Provide the [x, y] coordinate of the cell's center where the given text is located.  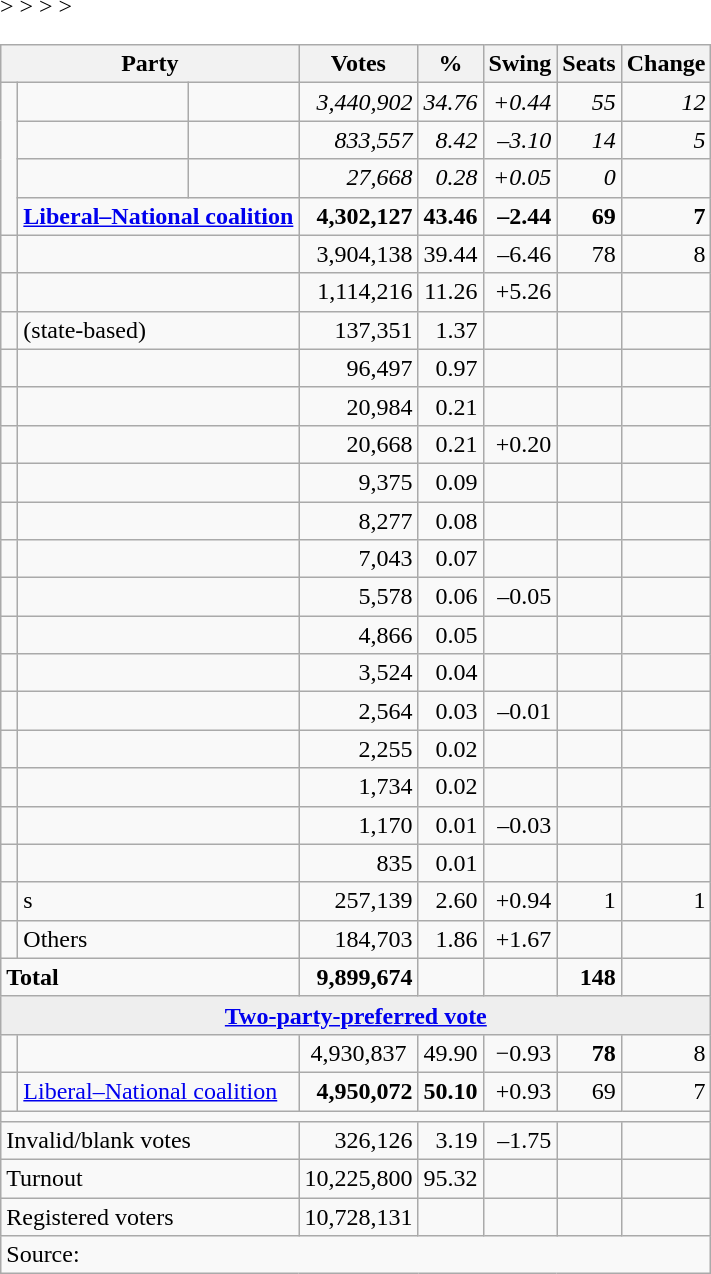
Registered voters [150, 1217]
3,904,138 [358, 254]
+0.44 [520, 102]
–1.75 [520, 1141]
3.19 [450, 1141]
49.90 [450, 1053]
137,351 [358, 330]
4,950,072 [358, 1091]
39.44 [450, 254]
–0.03 [520, 825]
1.86 [450, 939]
5,578 [358, 597]
–0.01 [520, 711]
0.07 [450, 559]
34.76 [450, 102]
184,703 [358, 939]
20,984 [358, 406]
–2.44 [520, 216]
s [158, 901]
9,899,674 [358, 977]
833,557 [358, 140]
43.46 [450, 216]
2,255 [358, 749]
Others [158, 939]
10,225,800 [358, 1179]
Total [150, 977]
0.06 [450, 597]
Seats [589, 64]
0.09 [450, 482]
96,497 [358, 368]
1.37 [450, 330]
1,734 [358, 787]
+5.26 [520, 292]
2.60 [450, 901]
0.05 [450, 635]
1,170 [358, 825]
10,728,131 [358, 1217]
–6.46 [520, 254]
7,043 [358, 559]
+0.05 [520, 178]
20,668 [358, 444]
0.04 [450, 673]
Votes [358, 64]
4,302,127 [358, 216]
% [450, 64]
257,139 [358, 901]
0.08 [450, 521]
2,564 [358, 711]
835 [358, 863]
–0.05 [520, 597]
12 [666, 102]
8.42 [450, 140]
5 [666, 140]
Two-party-preferred vote [356, 1015]
Change [666, 64]
27,668 [358, 178]
0 [589, 178]
Source: [356, 1255]
3,524 [358, 673]
50.10 [450, 1091]
+0.93 [520, 1091]
0.03 [450, 711]
0.28 [450, 178]
9,375 [358, 482]
8,277 [358, 521]
+1.67 [520, 939]
Party [150, 64]
3,440,902 [358, 102]
+0.20 [520, 444]
4,930,837 [358, 1053]
Turnout [150, 1179]
−0.93 [520, 1053]
0.97 [450, 368]
1,114,216 [358, 292]
–3.10 [520, 140]
Invalid/blank votes [150, 1141]
14 [589, 140]
148 [589, 977]
(state-based) [158, 330]
11.26 [450, 292]
+0.94 [520, 901]
Swing [520, 64]
4,866 [358, 635]
326,126 [358, 1141]
55 [589, 102]
95.32 [450, 1179]
